Pinpoint the cell where the given text exists, returning its [X, Y] midpoint coordinate. 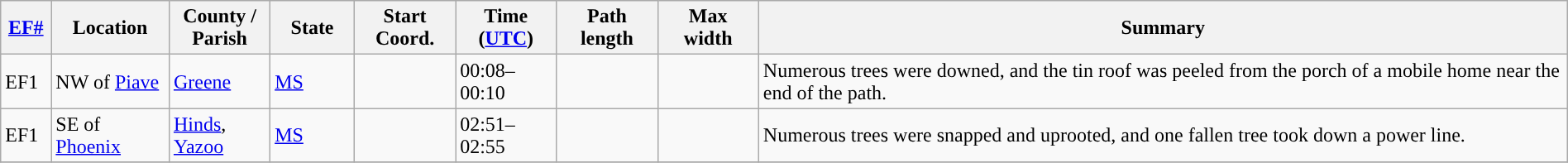
Path length [607, 28]
Location [111, 28]
NW of Piave [111, 81]
Greene [219, 81]
02:51–02:55 [506, 136]
Max width [708, 28]
Time (UTC) [506, 28]
Numerous trees were downed, and the tin roof was peeled from the porch of a mobile home near the end of the path. [1163, 81]
EF# [26, 28]
County / Parish [219, 28]
00:08–00:10 [506, 81]
Start Coord. [404, 28]
Hinds, Yazoo [219, 136]
Numerous trees were snapped and uprooted, and one fallen tree took down a power line. [1163, 136]
SE of Phoenix [111, 136]
State [313, 28]
Summary [1163, 28]
